For the text-containing cell, return its midpoint in (X, Y) coordinate format. 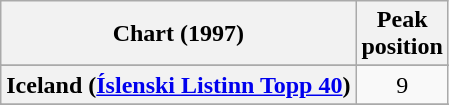
9 (402, 85)
Peakposition (402, 34)
Chart (1997) (178, 34)
Iceland (Íslenski Listinn Topp 40) (178, 85)
